Determine the [X, Y] coordinate at the center of the cell enclosing the given text.  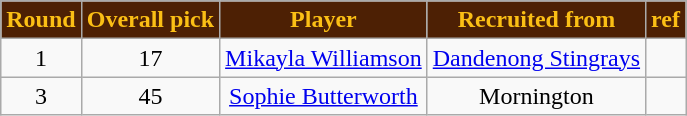
Sophie Butterworth [324, 96]
45 [150, 96]
Mornington [536, 96]
1 [41, 58]
Dandenong Stingrays [536, 58]
3 [41, 96]
Overall pick [150, 20]
ref [666, 20]
Mikayla Williamson [324, 58]
Recruited from [536, 20]
Player [324, 20]
17 [150, 58]
Round [41, 20]
